Provide the [x, y] coordinate of the cell's center where the given text is located.  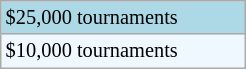
$10,000 tournaments [124, 51]
$25,000 tournaments [124, 17]
